Return (x, y) of the center of cell containing provided text 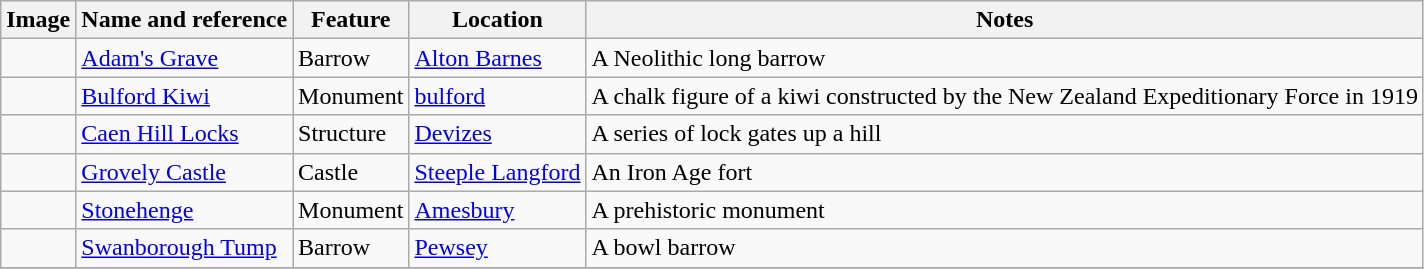
Caen Hill Locks (184, 134)
Amesbury (498, 210)
Image (38, 20)
Grovely Castle (184, 172)
bulford (498, 96)
A Neolithic long barrow (1004, 58)
An Iron Age fort (1004, 172)
Structure (351, 134)
Devizes (498, 134)
Name and reference (184, 20)
A prehistoric monument (1004, 210)
A chalk figure of a kiwi constructed by the New Zealand Expeditionary Force in 1919 (1004, 96)
Swanborough Tump (184, 248)
Castle (351, 172)
Pewsey (498, 248)
Adam's Grave (184, 58)
Location (498, 20)
Bulford Kiwi (184, 96)
Feature (351, 20)
A series of lock gates up a hill (1004, 134)
A bowl barrow (1004, 248)
Alton Barnes (498, 58)
Steeple Langford (498, 172)
Notes (1004, 20)
Stonehenge (184, 210)
